Find where the given text appears and provide that cell's center as [x, y] coordinate. 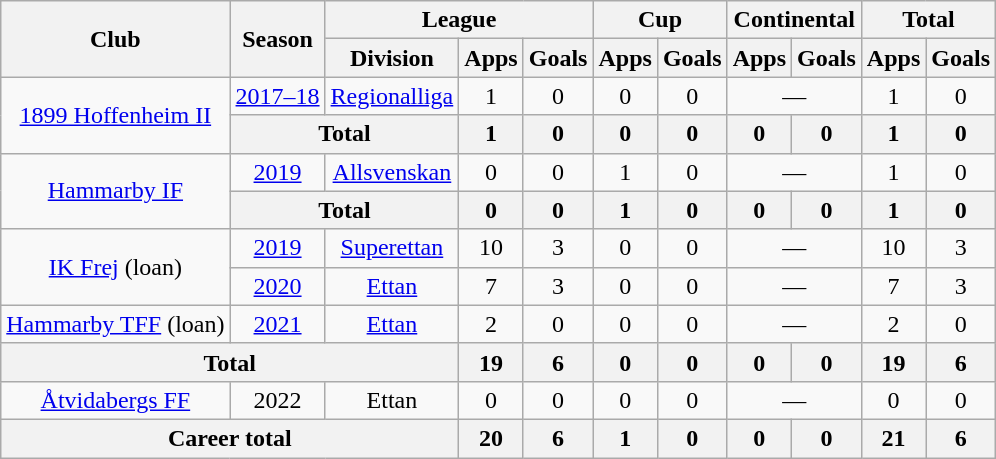
20 [491, 438]
Season [278, 39]
1899 Hoffenheim II [116, 115]
21 [893, 438]
Hammarby IF [116, 191]
Continental [794, 20]
2021 [278, 324]
Superettan [392, 248]
Allsvenskan [392, 172]
Åtvidabergs FF [116, 400]
Hammarby TFF (loan) [116, 324]
Regionalliga [392, 96]
Career total [230, 438]
IK Frej (loan) [116, 267]
2022 [278, 400]
Club [116, 39]
Division [392, 58]
2020 [278, 286]
Cup [660, 20]
2017–18 [278, 96]
League [459, 20]
